From the cell containing the given text, extract its center point as (X, Y) coordinate. 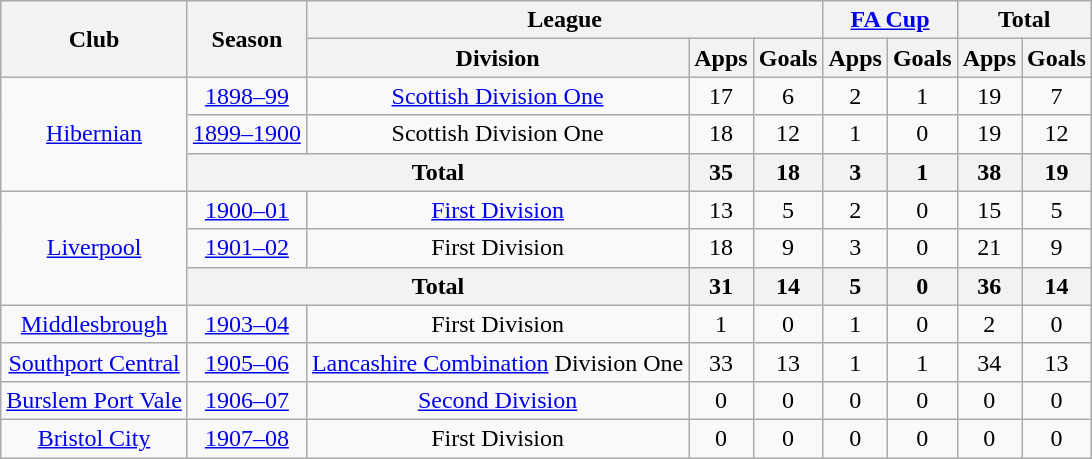
31 (721, 286)
17 (721, 96)
36 (989, 286)
Southport Central (94, 362)
34 (989, 362)
1907–08 (246, 438)
1899–1900 (246, 134)
1898–99 (246, 96)
33 (721, 362)
38 (989, 172)
FA Cup (890, 20)
1905–06 (246, 362)
6 (788, 96)
Club (94, 39)
League (564, 20)
1903–04 (246, 324)
15 (989, 210)
35 (721, 172)
1906–07 (246, 400)
Bristol City (94, 438)
Lancashire Combination Division One (497, 362)
Burslem Port Vale (94, 400)
Liverpool (94, 248)
Division (497, 58)
7 (1057, 96)
1901–02 (246, 248)
Middlesbrough (94, 324)
Second Division (497, 400)
Hibernian (94, 134)
Season (246, 39)
1900–01 (246, 210)
21 (989, 248)
